Find where the given text appears and provide that cell's center as [x, y] coordinate. 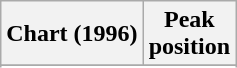
Peakposition [189, 34]
Chart (1996) [72, 34]
